Determine the (X, Y) coordinate at the center of the cell enclosing the given text.  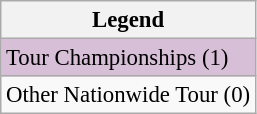
Legend (128, 20)
Tour Championships (1) (128, 58)
Other Nationwide Tour (0) (128, 95)
